Find where the given text appears and provide that cell's center as (x, y) coordinate. 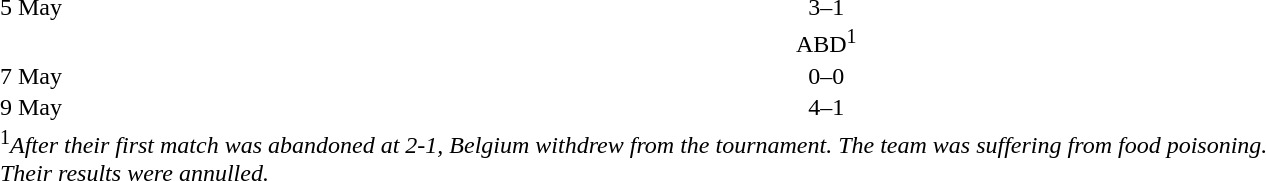
4–1 (826, 108)
0–0 (826, 76)
ABD1 (826, 42)
